Determine the [x, y] coordinate at the center of the cell enclosing the given text.  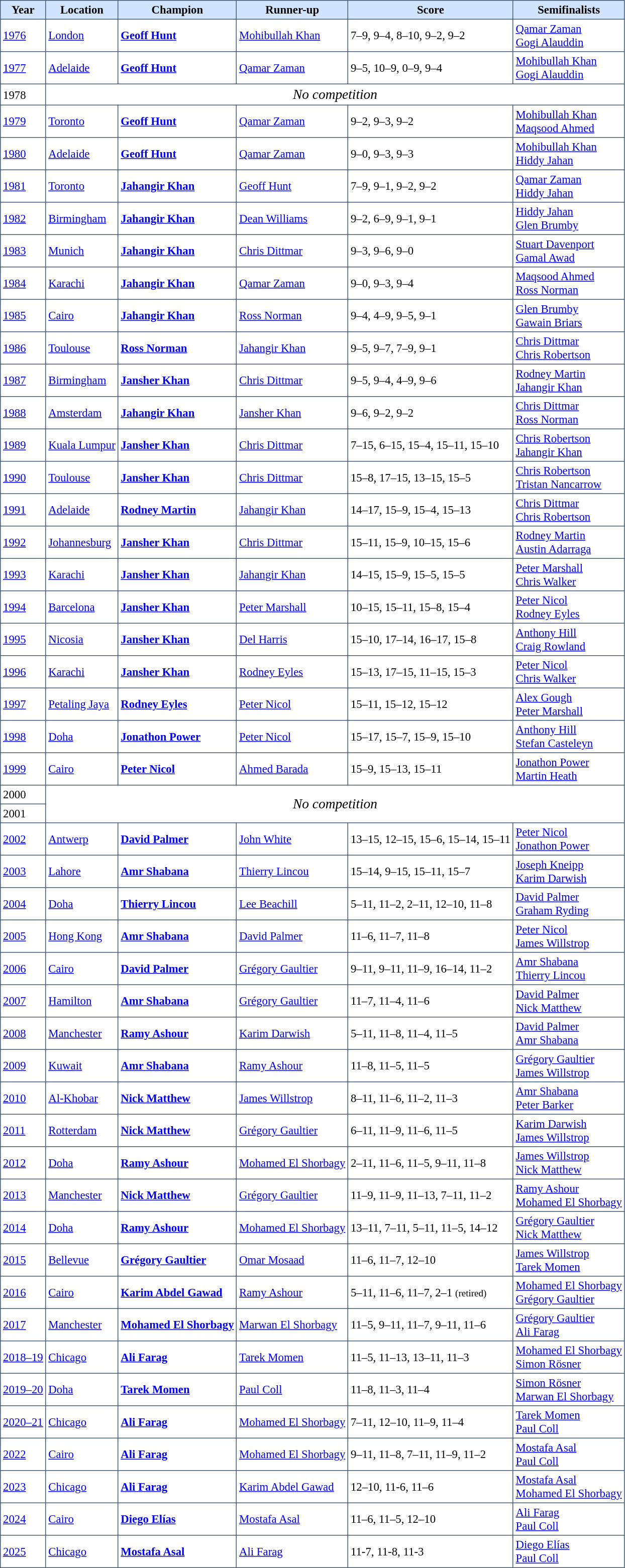
Amsterdam [82, 413]
Jonathon Power Martin Heath [569, 769]
Marwan El Shorbagy [292, 1324]
1980 [23, 154]
2009 [23, 1065]
7–9, 9–1, 9–2, 9–2 [431, 186]
2015 [23, 1260]
Kuala Lumpur [82, 445]
Mostafa Asal Mohamed El Shorbagy [569, 1487]
1976 [23, 35]
1996 [23, 672]
1985 [23, 315]
15–10, 17–14, 16–17, 15–8 [431, 639]
2016 [23, 1292]
2018–19 [23, 1357]
Qamar Zaman Gogi Alauddin [569, 35]
Mohibullah Khan Hiddy Jahan [569, 154]
Munich [82, 251]
Al-Khobar [82, 1098]
Mohibullah Khan Gogi Alauddin [569, 68]
1990 [23, 477]
11–6, 11–7, 11–8 [431, 936]
Nicosia [82, 639]
15–17, 15–7, 15–9, 15–10 [431, 737]
Lee Beachill [292, 904]
2024 [23, 1519]
15–11, 15–9, 10–15, 15–6 [431, 542]
Chris Robertson Tristan Nancarrow [569, 477]
9–5, 9–4, 4–9, 9–6 [431, 380]
Glen Brumby Gawain Briars [569, 315]
Alex Gough Peter Marshall [569, 704]
2006 [23, 969]
2025 [23, 1551]
1978 [23, 94]
Karim Darwish James Willstrop [569, 1130]
Johannesburg [82, 542]
Joseph Kneipp Karim Darwish [569, 871]
2003 [23, 871]
5–11, 11–2, 2–11, 12–10, 11–8 [431, 904]
2011 [23, 1130]
Barcelona [82, 607]
Diego Elías [177, 1519]
Rodney Martin [177, 510]
Grégory Gaultier James Willstrop [569, 1065]
9–5, 9–7, 7–9, 9–1 [431, 348]
2007 [23, 1001]
Grégory Gaultier Ali Farag [569, 1324]
Rotterdam [82, 1130]
Karim Darwish [292, 1033]
14–17, 15–9, 15–4, 15–13 [431, 510]
Peter Nicol James Willstrop [569, 936]
1994 [23, 607]
Dean Williams [292, 218]
1995 [23, 639]
12–10, 11-6, 11–6 [431, 1487]
5–11, 11–6, 11–7, 2–1 (retired) [431, 1292]
Ali Farag Paul Coll [569, 1519]
15–9, 15–13, 15–11 [431, 769]
1997 [23, 704]
1989 [23, 445]
9–5, 10–9, 0–9, 9–4 [431, 68]
Ramy Ashour Mohamed El Shorbagy [569, 1195]
Tarek Momen Paul Coll [569, 1422]
1979 [23, 121]
Mostafa Asal Paul Coll [569, 1454]
9–6, 9–2, 9–2 [431, 413]
Score [431, 10]
11–8, 11–5, 11–5 [431, 1065]
Mohibullah Khan Maqsood Ahmed [569, 121]
6–11, 11–9, 11–6, 11–5 [431, 1130]
Lahore [82, 871]
2023 [23, 1487]
10–15, 15–11, 15–8, 15–4 [431, 607]
Maqsood Ahmed Ross Norman [569, 283]
9–2, 9–3, 9–2 [431, 121]
1987 [23, 380]
Rodney Martin Jahangir Khan [569, 380]
Kuwait [82, 1065]
Stuart Davenport Gamal Awad [569, 251]
1992 [23, 542]
Peter Nicol Jonathon Power [569, 839]
7–15, 6–15, 15–4, 15–11, 15–10 [431, 445]
2002 [23, 839]
13–15, 12–15, 15–6, 15–14, 15–11 [431, 839]
2019–20 [23, 1389]
Anthony Hill Craig Rowland [569, 639]
1984 [23, 283]
11–7, 11–4, 11–6 [431, 1001]
2013 [23, 1195]
15–13, 17–15, 11–15, 15–3 [431, 672]
James Willstrop Nick Matthew [569, 1163]
9–4, 4–9, 9–5, 9–1 [431, 315]
Diego Elías Paul Coll [569, 1551]
David Palmer Amr Shabana [569, 1033]
9–3, 9–6, 9–0 [431, 251]
1986 [23, 348]
Hamilton [82, 1001]
Location [82, 10]
1993 [23, 574]
James Willstrop [292, 1098]
8–11, 11–6, 11–2, 11–3 [431, 1098]
1999 [23, 769]
London [82, 35]
9–2, 6–9, 9–1, 9–1 [431, 218]
Paul Coll [292, 1389]
Antwerp [82, 839]
Runner-up [292, 10]
2012 [23, 1163]
11–9, 11–9, 11–13, 7–11, 11–2 [431, 1195]
Simon Rösner Marwan El Shorbagy [569, 1389]
1998 [23, 737]
9–0, 9–3, 9–4 [431, 283]
14–15, 15–9, 15–5, 15–5 [431, 574]
David Palmer Nick Matthew [569, 1001]
Semifinalists [569, 10]
7–9, 9–4, 8–10, 9–2, 9–2 [431, 35]
Chris Robertson Jahangir Khan [569, 445]
7–11, 12–10, 11–9, 11–4 [431, 1422]
David Palmer Graham Ryding [569, 904]
Peter Nicol Chris Walker [569, 672]
11–6, 11–7, 12–10 [431, 1260]
Peter Nicol Rodney Eyles [569, 607]
2022 [23, 1454]
9–11, 9–11, 11–9, 16–14, 11–2 [431, 969]
Champion [177, 10]
11–8, 11–3, 11–4 [431, 1389]
Ahmed Barada [292, 769]
2000 [23, 795]
2014 [23, 1228]
15–8, 17–15, 13–15, 15–5 [431, 477]
Hiddy Jahan Glen Brumby [569, 218]
1981 [23, 186]
Amr Shabana Thierry Lincou [569, 969]
John White [292, 839]
11-7, 11-8, 11-3 [431, 1551]
Amr Shabana Peter Barker [569, 1098]
2020–21 [23, 1422]
Jonathon Power [177, 737]
2001 [23, 813]
15–14, 9–15, 15–11, 15–7 [431, 871]
11–5, 9–11, 11–7, 9–11, 11–6 [431, 1324]
Hong Kong [82, 936]
11–5, 11–13, 13–11, 11–3 [431, 1357]
9–11, 11–8, 7–11, 11–9, 11–2 [431, 1454]
Year [23, 10]
Omar Mosaad [292, 1260]
13–11, 7–11, 5–11, 11–5, 14–12 [431, 1228]
1982 [23, 218]
5–11, 11–8, 11–4, 11–5 [431, 1033]
2017 [23, 1324]
Rodney Martin Austin Adarraga [569, 542]
Mohamed El Shorbagy Simon Rösner [569, 1357]
Qamar Zaman Hiddy Jahan [569, 186]
Bellevue [82, 1260]
15–11, 15–12, 15–12 [431, 704]
1977 [23, 68]
Mohamed El Shorbagy Grégory Gaultier [569, 1292]
2005 [23, 936]
2010 [23, 1098]
9–0, 9–3, 9–3 [431, 154]
2004 [23, 904]
Mohibullah Khan [292, 35]
Peter Marshall [292, 607]
2–11, 11–6, 11–5, 9–11, 11–8 [431, 1163]
Petaling Jaya [82, 704]
Grégory Gaultier Nick Matthew [569, 1228]
Chris Dittmar Ross Norman [569, 413]
James Willstrop Tarek Momen [569, 1260]
Del Harris [292, 639]
11–6, 11–5, 12–10 [431, 1519]
Anthony Hill Stefan Casteleyn [569, 737]
2008 [23, 1033]
1983 [23, 251]
1991 [23, 510]
1988 [23, 413]
Peter Marshall Chris Walker [569, 574]
